For the text-containing cell, return its midpoint in (x, y) coordinate format. 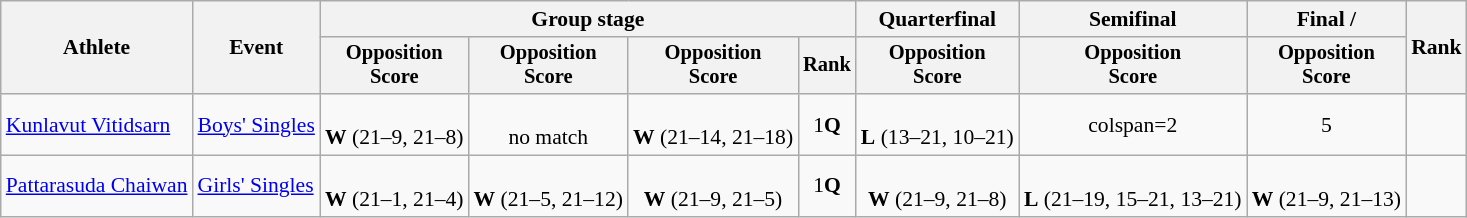
Boys' Singles (256, 124)
Group stage (588, 19)
no match (548, 124)
Event (256, 48)
Pattarasuda Chaiwan (97, 186)
W (21–14, 21–18) (713, 124)
Final / (1326, 19)
Quarterfinal (938, 19)
Athlete (97, 48)
colspan=2 (1133, 124)
L (13–21, 10–21) (938, 124)
Girls' Singles (256, 186)
W (21–5, 21–12) (548, 186)
Kunlavut Vitidsarn (97, 124)
L (21–19, 15–21, 13–21) (1133, 186)
W (21–9, 21–13) (1326, 186)
W (21–9, 21–5) (713, 186)
5 (1326, 124)
Semifinal (1133, 19)
W (21–1, 21–4) (394, 186)
